Determine the (x, y) coordinate at the center of the cell enclosing the given text.  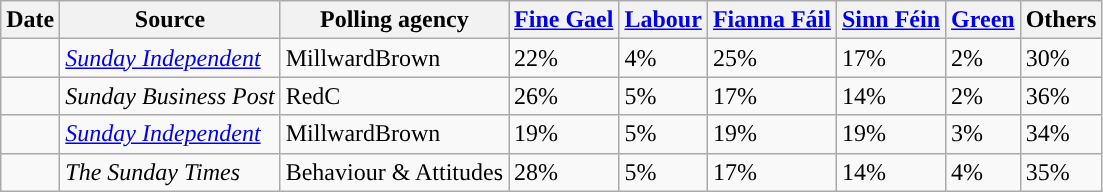
Others (1061, 20)
34% (1061, 134)
25% (772, 58)
Fine Gael (564, 20)
35% (1061, 172)
36% (1061, 96)
28% (564, 172)
RedC (394, 96)
Polling agency (394, 20)
30% (1061, 58)
Behaviour & Attitudes (394, 172)
3% (984, 134)
The Sunday Times (170, 172)
Sinn Féin (890, 20)
Fianna Fáil (772, 20)
22% (564, 58)
Source (170, 20)
Green (984, 20)
Labour (663, 20)
Date (30, 20)
26% (564, 96)
Sunday Business Post (170, 96)
